Return [x, y] of the center of cell containing provided text 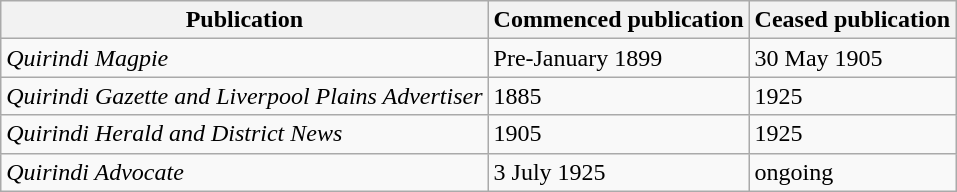
30 May 1905 [852, 58]
Quirindi Magpie [244, 58]
Ceased publication [852, 20]
Publication [244, 20]
Quirindi Herald and District News [244, 134]
3 July 1925 [618, 172]
ongoing [852, 172]
Pre-January 1899 [618, 58]
Quirindi Gazette and Liverpool Plains Advertiser [244, 96]
1885 [618, 96]
Commenced publication [618, 20]
Quirindi Advocate [244, 172]
1905 [618, 134]
